Pinpoint the cell where the given text exists, returning its (x, y) midpoint coordinate. 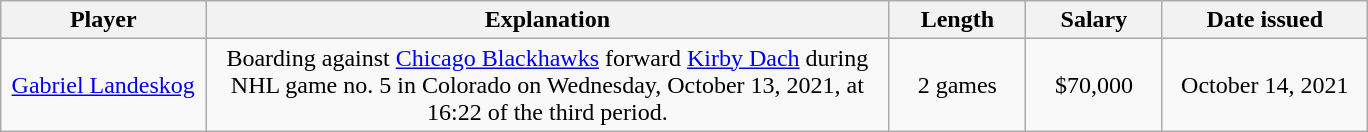
Date issued (1264, 20)
Explanation (548, 20)
Salary (1094, 20)
Player (104, 20)
2 games (958, 85)
Gabriel Landeskog (104, 85)
October 14, 2021 (1264, 85)
$70,000 (1094, 85)
Length (958, 20)
